Return [x, y] of the center of cell containing provided text 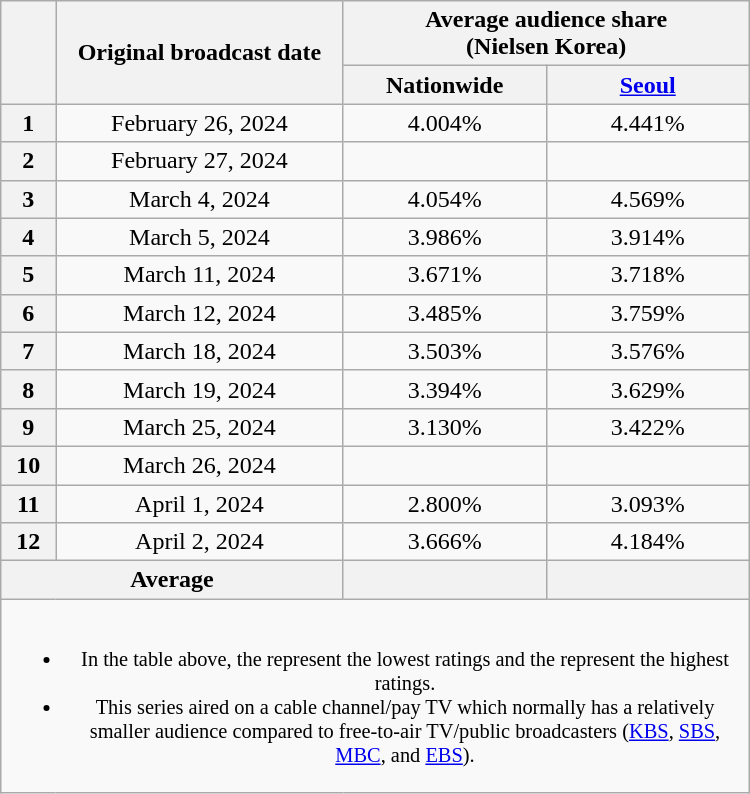
March 26, 2024 [200, 465]
2.800% [444, 503]
March 11, 2024 [200, 275]
3 [28, 199]
4.441% [648, 123]
3.666% [444, 542]
3.759% [648, 313]
March 5, 2024 [200, 237]
4.004% [444, 123]
3.629% [648, 389]
March 4, 2024 [200, 199]
3.485% [444, 313]
4.184% [648, 542]
Nationwide [444, 85]
4.569% [648, 199]
6 [28, 313]
8 [28, 389]
March 19, 2024 [200, 389]
4 [28, 237]
3.093% [648, 503]
March 25, 2024 [200, 427]
April 2, 2024 [200, 542]
2 [28, 161]
7 [28, 351]
February 26, 2024 [200, 123]
March 12, 2024 [200, 313]
3.503% [444, 351]
3.130% [444, 427]
3.986% [444, 237]
3.422% [648, 427]
5 [28, 275]
10 [28, 465]
4.054% [444, 199]
3.914% [648, 237]
3.394% [444, 389]
11 [28, 503]
Average audience share(Nielsen Korea) [546, 34]
February 27, 2024 [200, 161]
1 [28, 123]
Original broadcast date [200, 52]
Average [172, 580]
9 [28, 427]
April 1, 2024 [200, 503]
3.576% [648, 351]
March 18, 2024 [200, 351]
3.718% [648, 275]
12 [28, 542]
Seoul [648, 85]
3.671% [444, 275]
